Return the (x, y) coordinate for the center point of the cell that contains the specified text.  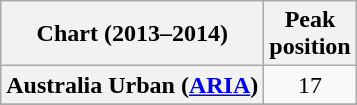
Chart (2013–2014) (132, 34)
17 (310, 85)
Australia Urban (ARIA) (132, 85)
Peakposition (310, 34)
